Determine the (X, Y) coordinate at the center of the cell enclosing the given text.  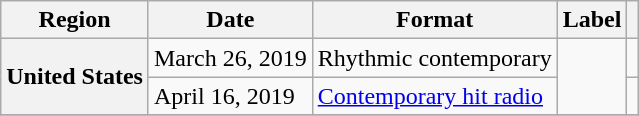
Rhythmic contemporary (434, 58)
Contemporary hit radio (434, 96)
Date (230, 20)
United States (75, 77)
April 16, 2019 (230, 96)
Label (592, 20)
Format (434, 20)
March 26, 2019 (230, 58)
Region (75, 20)
